Extract the (X, Y) coordinate from the center of the cell holding the provided text.  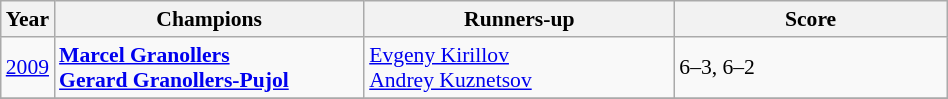
Year (28, 19)
Runners-up (519, 19)
Marcel Granollers Gerard Granollers-Pujol (209, 68)
Champions (209, 19)
Evgeny Kirillov Andrey Kuznetsov (519, 68)
6–3, 6–2 (810, 68)
Score (810, 19)
2009 (28, 68)
